Provide the (X, Y) coordinate of the cell's center where the given text is located.  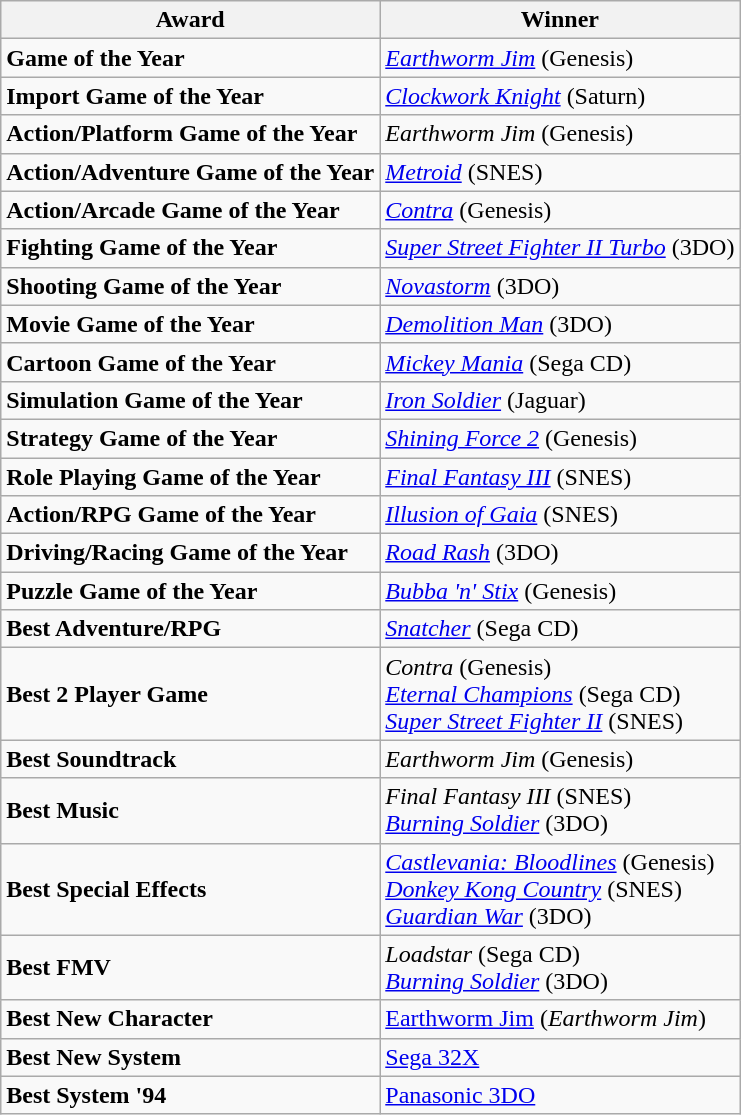
Award (190, 20)
Puzzle Game of the Year (190, 591)
Best Music (190, 810)
Action/Adventure Game of the Year (190, 172)
Winner (560, 20)
Super Street Fighter II Turbo (3DO) (560, 248)
Metroid (SNES) (560, 172)
Final Fantasy III (SNES) (560, 477)
Cartoon Game of the Year (190, 362)
Iron Soldier (Jaguar) (560, 400)
Castlevania: Bloodlines (Genesis) Donkey Kong Country (SNES) Guardian War (3DO) (560, 889)
Panasonic 3DO (560, 1095)
Novastorm (3DO) (560, 286)
Contra (Genesis) Eternal Champions (Sega CD) Super Street Fighter II (SNES) (560, 694)
Earthworm Jim (Earthworm Jim) (560, 1019)
Role Playing Game of the Year (190, 477)
Action/Platform Game of the Year (190, 134)
Best 2 Player Game (190, 694)
Game of the Year (190, 58)
Illusion of Gaia (SNES) (560, 515)
Road Rash (3DO) (560, 553)
Best New System (190, 1057)
Shooting Game of the Year (190, 286)
Action/Arcade Game of the Year (190, 210)
Loadstar (Sega CD) Burning Soldier (3DO) (560, 968)
Bubba 'n' Stix (Genesis) (560, 591)
Movie Game of the Year (190, 324)
Best System '94 (190, 1095)
Simulation Game of the Year (190, 400)
Action/RPG Game of the Year (190, 515)
Best Soundtrack (190, 759)
Best Adventure/RPG (190, 629)
Best Special Effects (190, 889)
Final Fantasy III (SNES) Burning Soldier (3DO) (560, 810)
Driving/Racing Game of the Year (190, 553)
Best New Character (190, 1019)
Snatcher (Sega CD) (560, 629)
Contra (Genesis) (560, 210)
Import Game of the Year (190, 96)
Strategy Game of the Year (190, 438)
Best FMV (190, 968)
Clockwork Knight (Saturn) (560, 96)
Fighting Game of the Year (190, 248)
Sega 32X (560, 1057)
Demolition Man (3DO) (560, 324)
Mickey Mania (Sega CD) (560, 362)
Shining Force 2 (Genesis) (560, 438)
